From the cell containing the given text, extract its center point as [x, y] coordinate. 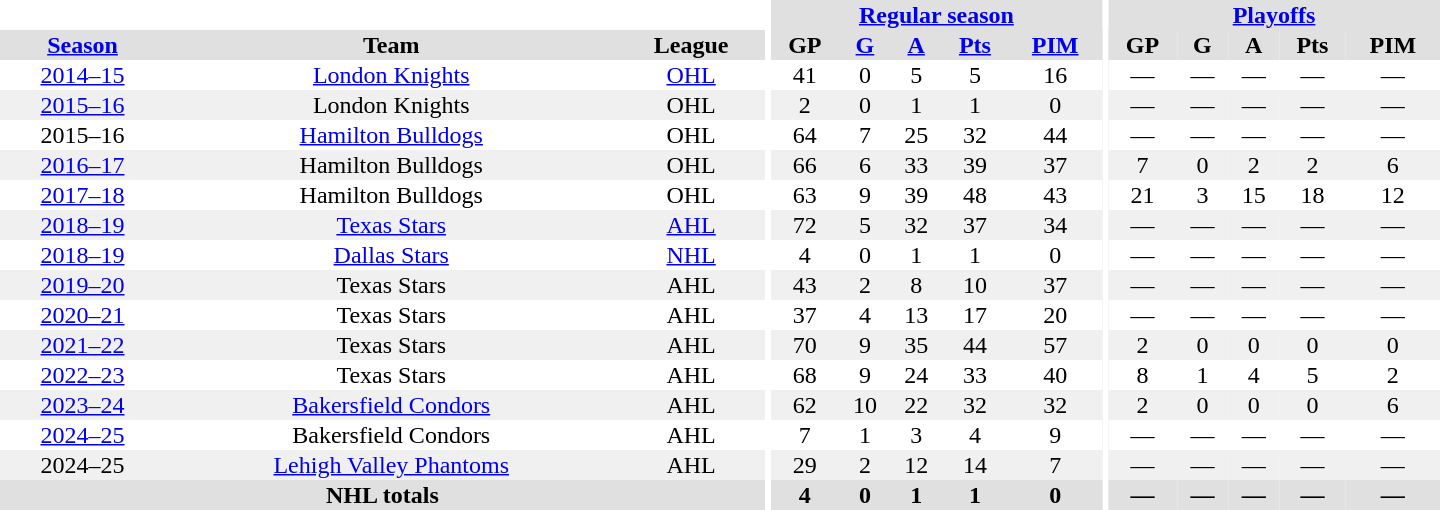
Season [82, 45]
68 [804, 375]
14 [975, 465]
13 [916, 315]
17 [975, 315]
2016–17 [82, 165]
66 [804, 165]
NHL totals [382, 495]
48 [975, 195]
NHL [690, 255]
2019–20 [82, 285]
15 [1254, 195]
72 [804, 225]
Regular season [936, 15]
2023–24 [82, 405]
16 [1055, 75]
25 [916, 135]
22 [916, 405]
2020–21 [82, 315]
70 [804, 345]
34 [1055, 225]
35 [916, 345]
24 [916, 375]
League [690, 45]
63 [804, 195]
Lehigh Valley Phantoms [391, 465]
20 [1055, 315]
41 [804, 75]
18 [1312, 195]
2021–22 [82, 345]
21 [1142, 195]
2017–18 [82, 195]
Dallas Stars [391, 255]
2014–15 [82, 75]
40 [1055, 375]
62 [804, 405]
Playoffs [1274, 15]
2022–23 [82, 375]
64 [804, 135]
29 [804, 465]
Team [391, 45]
57 [1055, 345]
